Search for the cell housing the specified text and yield its [x, y] center coordinate. 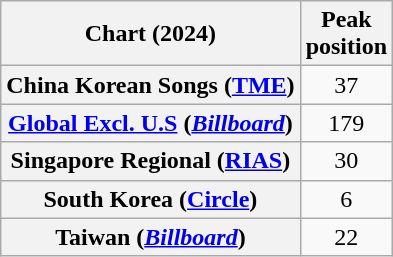
Global Excl. U.S (Billboard) [150, 123]
China Korean Songs (TME) [150, 85]
Peakposition [346, 34]
179 [346, 123]
South Korea (Circle) [150, 199]
30 [346, 161]
22 [346, 237]
37 [346, 85]
6 [346, 199]
Singapore Regional (RIAS) [150, 161]
Taiwan (Billboard) [150, 237]
Chart (2024) [150, 34]
